Return [x, y] of the center of cell containing provided text 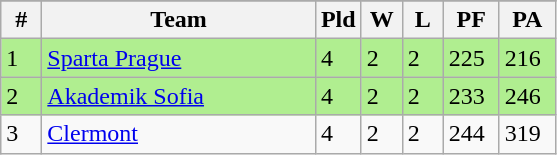
244 [471, 134]
319 [527, 134]
W [382, 20]
225 [471, 58]
Sparta Prague [179, 58]
1 [22, 58]
Clermont [179, 134]
233 [471, 96]
Akademik Sofia [179, 96]
Pld [338, 20]
3 [22, 134]
PA [527, 20]
Team [179, 20]
216 [527, 58]
246 [527, 96]
# [22, 20]
L [422, 20]
PF [471, 20]
